Capture the cell that displays the provided text and extract its (x, y) central coordinate. 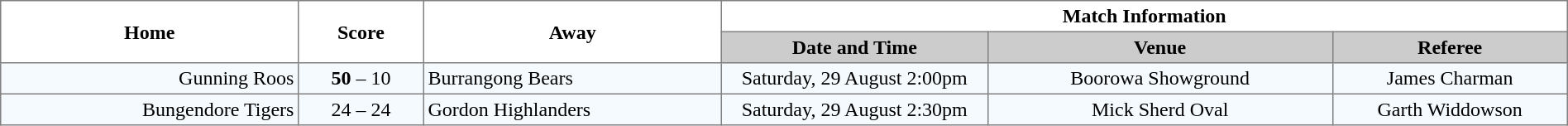
Garth Widdowson (1450, 109)
Saturday, 29 August 2:30pm (854, 109)
Gordon Highlanders (572, 109)
Bungendore Tigers (150, 109)
Home (150, 31)
Boorowa Showground (1159, 79)
Gunning Roos (150, 79)
James Charman (1450, 79)
50 – 10 (361, 79)
Referee (1450, 47)
Date and Time (854, 47)
Venue (1159, 47)
Mick Sherd Oval (1159, 109)
24 – 24 (361, 109)
Score (361, 31)
Burrangong Bears (572, 79)
Saturday, 29 August 2:00pm (854, 79)
Away (572, 31)
Match Information (1145, 17)
